Find where the given text appears and provide that cell's center as [X, Y] coordinate. 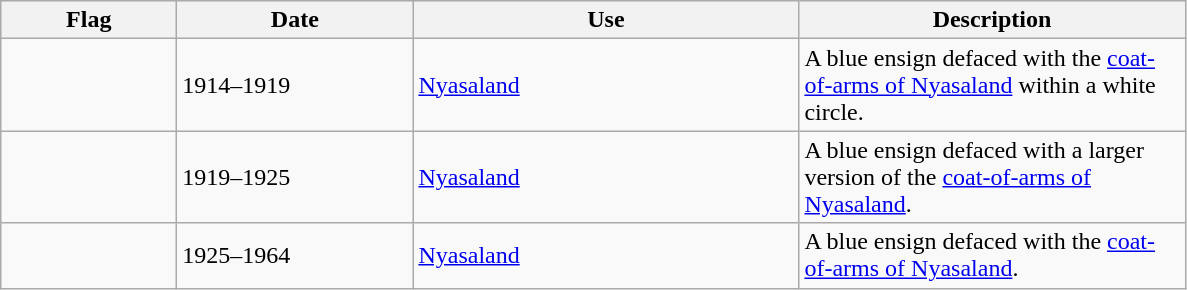
Use [606, 20]
Date [295, 20]
1914–1919 [295, 85]
A blue ensign defaced with a larger version of the coat-of-arms of Nyasaland. [992, 177]
Flag [89, 20]
1919–1925 [295, 177]
1925–1964 [295, 256]
A blue ensign defaced with the coat-of-arms of Nyasaland. [992, 256]
A blue ensign defaced with the coat-of-arms of Nyasaland within a white circle. [992, 85]
Description [992, 20]
